Extract the [X, Y] coordinate from the center of the cell holding the provided text.  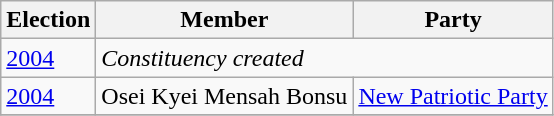
Constituency created [324, 58]
Osei Kyei Mensah Bonsu [224, 96]
Election [48, 20]
Member [224, 20]
New Patriotic Party [453, 96]
Party [453, 20]
